Pinpoint the cell where the given text exists, returning its [x, y] midpoint coordinate. 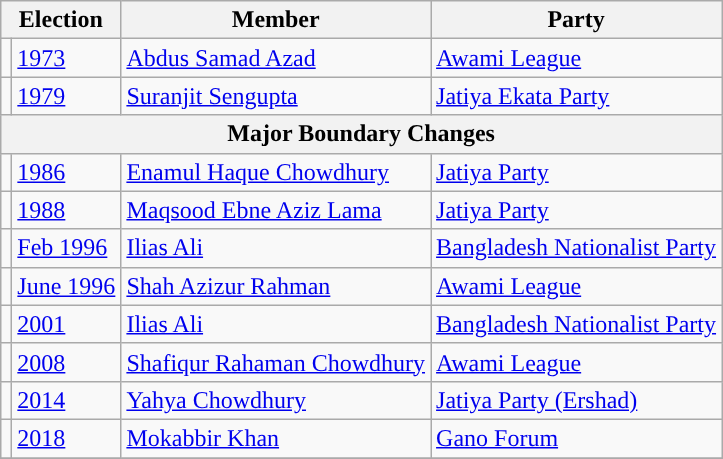
2001 [66, 324]
Party [576, 20]
2008 [66, 362]
1979 [66, 96]
Suranjit Sengupta [276, 96]
Feb 1996 [66, 248]
Shafiqur Rahaman Chowdhury [276, 362]
Maqsood Ebne Aziz Lama [276, 210]
Abdus Samad Azad [276, 58]
Mokabbir Khan [276, 438]
2018 [66, 438]
1973 [66, 58]
2014 [66, 400]
1988 [66, 210]
June 1996 [66, 286]
Jatiya Party (Ershad) [576, 400]
Major Boundary Changes [362, 134]
Jatiya Ekata Party [576, 96]
Shah Azizur Rahman [276, 286]
1986 [66, 172]
Enamul Haque Chowdhury [276, 172]
Election [61, 20]
Gano Forum [576, 438]
Yahya Chowdhury [276, 400]
Member [276, 20]
